Provide the (x, y) coordinate of the cell's center where the given text is located.  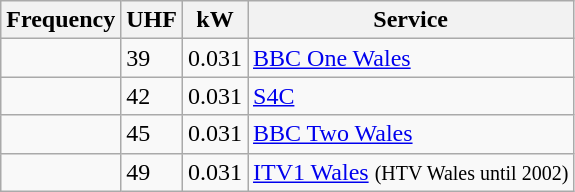
Frequency (61, 20)
42 (152, 96)
UHF (152, 20)
45 (152, 134)
49 (152, 172)
S4C (411, 96)
Service (411, 20)
BBC One Wales (411, 58)
BBC Two Wales (411, 134)
kW (214, 20)
39 (152, 58)
ITV1 Wales (HTV Wales until 2002) (411, 172)
